Find where the given text appears and provide that cell's center as [x, y] coordinate. 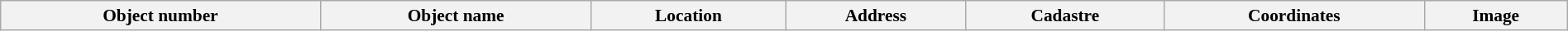
Object number [160, 15]
Object name [456, 15]
Cadastre [1065, 15]
Location [688, 15]
Coordinates [1294, 15]
Address [876, 15]
Image [1495, 15]
